Detect which cell encompasses the target text, then output its [X, Y] center coordinate. 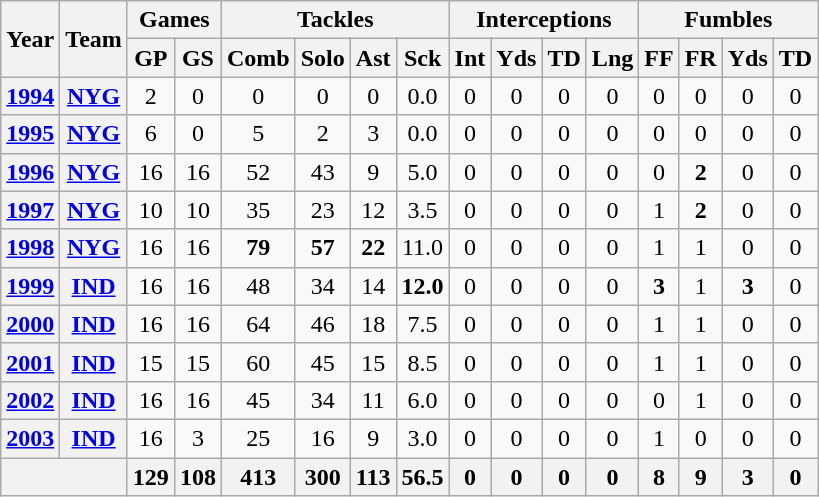
6.0 [422, 400]
Ast [373, 58]
43 [322, 172]
12.0 [422, 286]
2001 [30, 362]
2003 [30, 438]
11.0 [422, 248]
23 [322, 210]
Int [470, 58]
1994 [30, 96]
46 [322, 324]
300 [322, 477]
6 [150, 134]
1997 [30, 210]
Team [94, 39]
Interceptions [544, 20]
48 [258, 286]
GS [198, 58]
1996 [30, 172]
Solo [322, 58]
Year [30, 39]
52 [258, 172]
5.0 [422, 172]
Comb [258, 58]
18 [373, 324]
1995 [30, 134]
FF [659, 58]
3.5 [422, 210]
1999 [30, 286]
3.0 [422, 438]
79 [258, 248]
2000 [30, 324]
35 [258, 210]
57 [322, 248]
Tackles [335, 20]
129 [150, 477]
413 [258, 477]
22 [373, 248]
60 [258, 362]
1998 [30, 248]
8.5 [422, 362]
Games [174, 20]
12 [373, 210]
25 [258, 438]
11 [373, 400]
Fumbles [728, 20]
Sck [422, 58]
108 [198, 477]
113 [373, 477]
Lng [612, 58]
5 [258, 134]
14 [373, 286]
8 [659, 477]
56.5 [422, 477]
GP [150, 58]
7.5 [422, 324]
FR [700, 58]
64 [258, 324]
2002 [30, 400]
